Find where the given text appears and provide that cell's center as (x, y) coordinate. 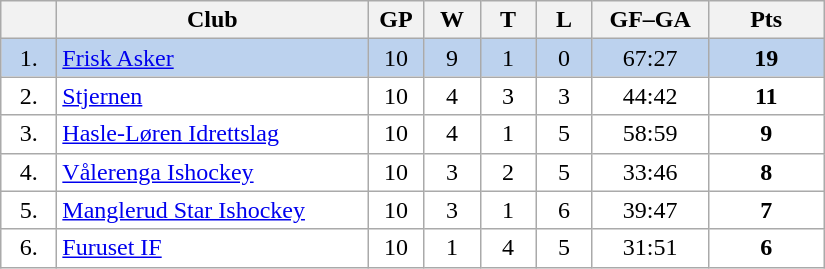
67:27 (650, 58)
Manglerud Star Ishockey (212, 210)
2 (508, 172)
Stjernen (212, 96)
44:42 (650, 96)
2. (29, 96)
6. (29, 248)
T (508, 20)
W (452, 20)
1. (29, 58)
31:51 (650, 248)
GP (396, 20)
L (564, 20)
7 (766, 210)
33:46 (650, 172)
Hasle-Løren Idrettslag (212, 134)
GF–GA (650, 20)
19 (766, 58)
0 (564, 58)
4. (29, 172)
11 (766, 96)
Vålerenga Ishockey (212, 172)
39:47 (650, 210)
Furuset IF (212, 248)
Pts (766, 20)
Club (212, 20)
5. (29, 210)
8 (766, 172)
58:59 (650, 134)
Frisk Asker (212, 58)
3. (29, 134)
